Determine the (x, y) coordinate at the center of the cell enclosing the given text.  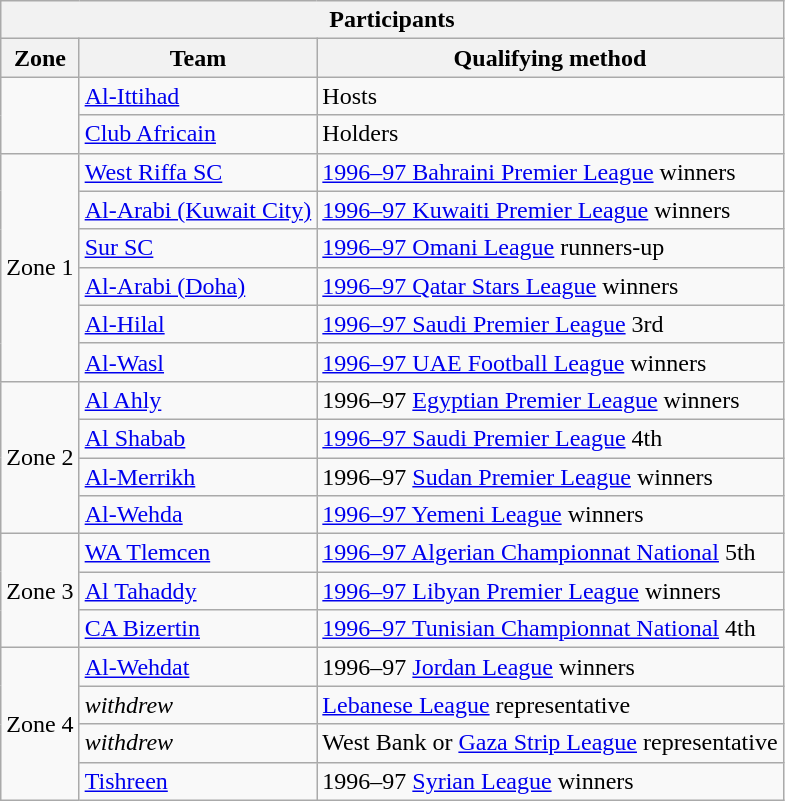
Zone 1 (40, 267)
West Bank or Gaza Strip League representative (550, 743)
Al Tahaddy (198, 591)
1996–97 Syrian League winners (550, 781)
Zone 2 (40, 457)
Al-Wehda (198, 515)
WA Tlemcen (198, 553)
1996–97 UAE Football League winners (550, 362)
1996–97 Bahraini Premier League winners (550, 172)
Team (198, 58)
CA Bizertin (198, 629)
1996–97 Egyptian Premier League winners (550, 400)
Tishreen (198, 781)
Lebanese League representative (550, 705)
Al Shabab (198, 438)
1996–97 Algerian Championnat National 5th (550, 553)
1996–97 Jordan League winners (550, 667)
Al-Wasl (198, 362)
West Riffa SC (198, 172)
Al-Merrikh (198, 477)
Zone 4 (40, 724)
Al-Hilal (198, 324)
Hosts (550, 96)
Participants (392, 20)
Sur SC (198, 248)
Al-Arabi (Doha) (198, 286)
Al-Wehdat (198, 667)
Al Ahly (198, 400)
Zone (40, 58)
1996–97 Qatar Stars League winners (550, 286)
1996–97 Sudan Premier League winners (550, 477)
1996–97 Omani League runners-up (550, 248)
1996–97 Tunisian Championnat National 4th (550, 629)
1996–97 Kuwaiti Premier League winners (550, 210)
Al-Ittihad (198, 96)
1996–97 Saudi Premier League 3rd (550, 324)
Club Africain (198, 134)
1996–97 Saudi Premier League 4th (550, 438)
Qualifying method (550, 58)
1996–97 Libyan Premier League winners (550, 591)
Al-Arabi (Kuwait City) (198, 210)
1996–97 Yemeni League winners (550, 515)
Zone 3 (40, 591)
Holders (550, 134)
